For the text-containing cell, return its midpoint in [x, y] coordinate format. 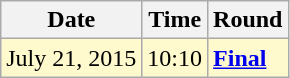
10:10 [175, 58]
Time [175, 20]
Date [72, 20]
July 21, 2015 [72, 58]
Round [248, 20]
Final [248, 58]
